Output the [x, y] coordinate of the center of the cell containing the given text.  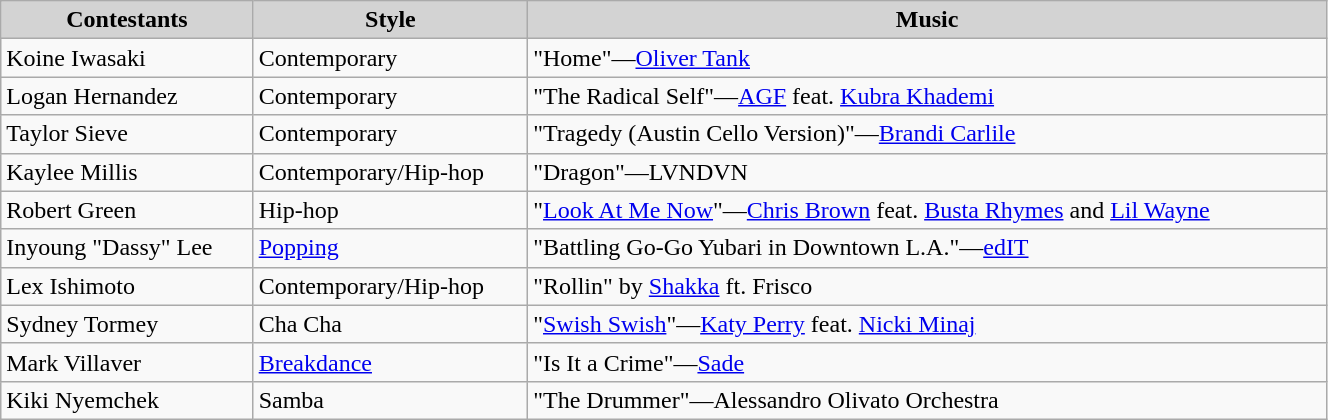
"Look At Me Now"—Chris Brown feat. Busta Rhymes and Lil Wayne [928, 210]
Music [928, 20]
Taylor Sieve [127, 134]
Samba [390, 400]
Breakdance [390, 362]
Mark Villaver [127, 362]
"Home"—Oliver Tank [928, 58]
Hip-hop [390, 210]
Koine Iwasaki [127, 58]
"Tragedy (Austin Cello Version)"—Brandi Carlile [928, 134]
Contestants [127, 20]
"Is It a Crime"—Sade [928, 362]
"The Radical Self"—AGF feat. Kubra Khademi [928, 96]
"Rollin" by Shakka ft. Frisco [928, 286]
Cha Cha [390, 324]
"Dragon"—LVNDVN [928, 172]
Kiki Nyemchek [127, 400]
"The Drummer"—Alessandro Olivato Orchestra [928, 400]
Inyoung "Dassy" Lee [127, 248]
Sydney Tormey [127, 324]
Kaylee Millis [127, 172]
Robert Green [127, 210]
Logan Hernandez [127, 96]
Popping [390, 248]
"Swish Swish"—Katy Perry feat. Nicki Minaj [928, 324]
Lex Ishimoto [127, 286]
Style [390, 20]
"Battling Go-Go Yubari in Downtown L.A."—edIT [928, 248]
